Return the [X, Y] coordinate for the center point of the cell that contains the specified text.  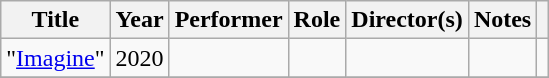
Notes [502, 20]
Role [317, 20]
Title [56, 20]
Performer [228, 20]
"Imagine" [56, 58]
Year [140, 20]
2020 [140, 58]
Director(s) [408, 20]
